Identify which cell holds the provided text, then report its (x, y) central coordinate. 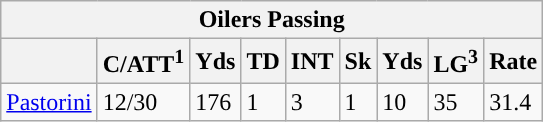
35 (456, 102)
12/30 (144, 102)
C/ATT1 (144, 62)
Pastorini (49, 102)
Rate (514, 62)
INT (312, 62)
Sk (358, 62)
LG3 (456, 62)
176 (216, 102)
31.4 (514, 102)
10 (402, 102)
Oilers Passing (272, 20)
TD (263, 62)
3 (312, 102)
